Scan for the cell matching the given text and deliver its [x, y] coordinate at center. 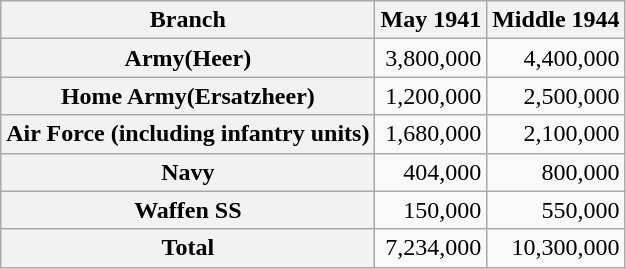
10,300,000 [556, 248]
1,200,000 [431, 96]
Army(Heer) [188, 58]
Middle 1944 [556, 20]
Navy [188, 172]
7,234,000 [431, 248]
Waffen SS [188, 210]
4,400,000 [556, 58]
2,500,000 [556, 96]
404,000 [431, 172]
150,000 [431, 210]
Total [188, 248]
Branch [188, 20]
3,800,000 [431, 58]
1,680,000 [431, 134]
Air Force (including infantry units) [188, 134]
550,000 [556, 210]
800,000 [556, 172]
Home Army(Ersatzheer) [188, 96]
May 1941 [431, 20]
2,100,000 [556, 134]
